Output the [X, Y] coordinate of the center of the cell containing the given text.  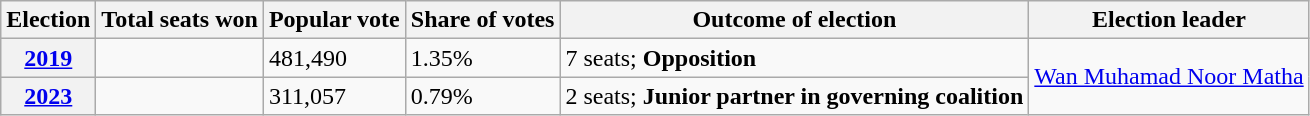
Popular vote [334, 20]
311,057 [334, 96]
Election [48, 20]
7 seats; Opposition [794, 58]
1.35% [482, 58]
2023 [48, 96]
Election leader [1169, 20]
Wan Muhamad Noor Matha [1169, 77]
0.79% [482, 96]
Total seats won [180, 20]
2 seats; Junior partner in governing coalition [794, 96]
2019 [48, 58]
Share of votes [482, 20]
Outcome of election [794, 20]
481,490 [334, 58]
